Identify which cell holds the provided text, then report its [x, y] central coordinate. 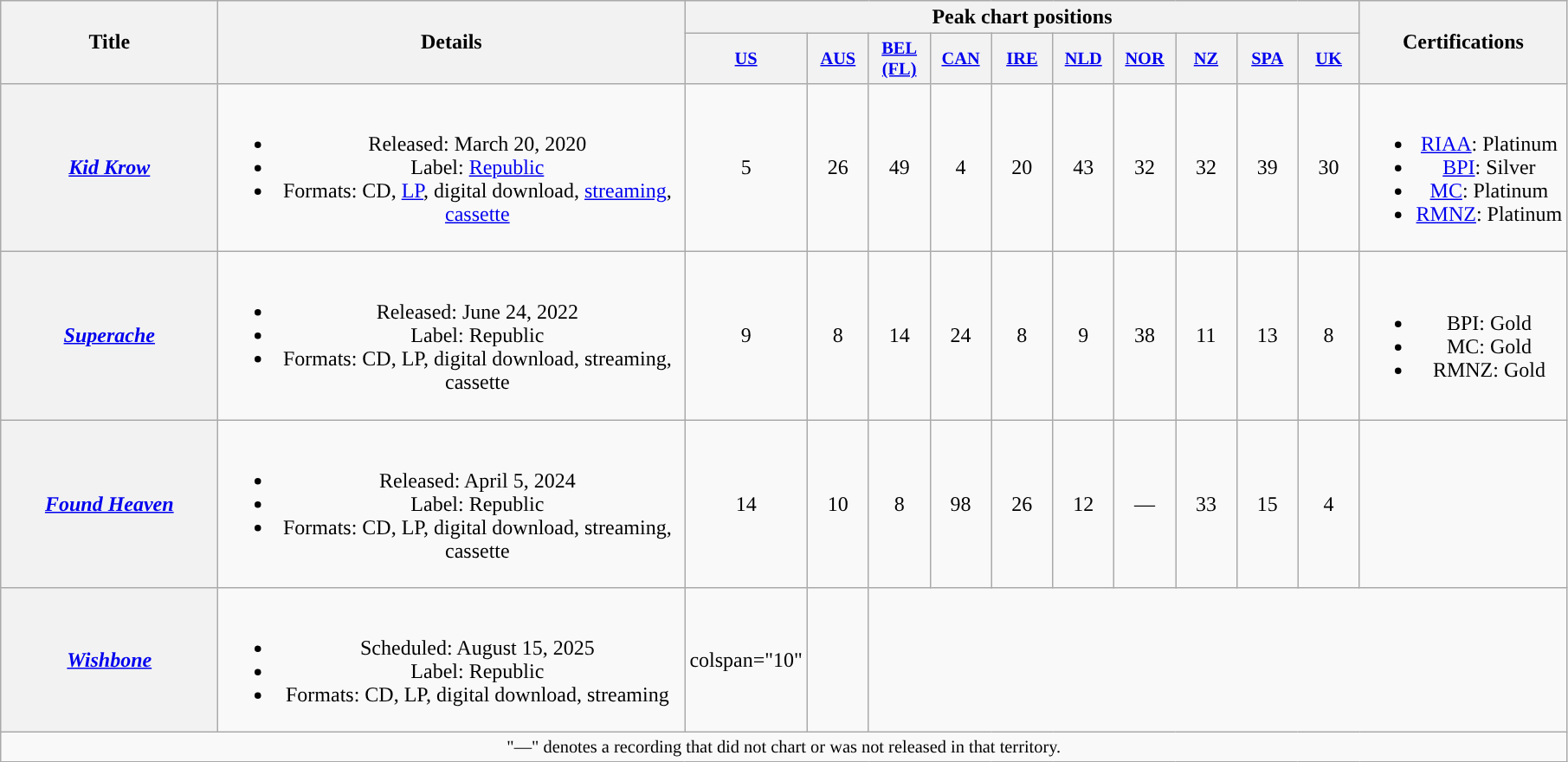
20 [1022, 167]
15 [1268, 504]
SPA [1268, 59]
43 [1084, 167]
Released: June 24, 2022Label: RepublicFormats: CD, LP, digital download, streaming, cassette [452, 336]
98 [961, 504]
Wishbone [109, 660]
CAN [961, 59]
NOR [1145, 59]
"—" denotes a recording that did not chart or was not released in that territory. [784, 747]
Scheduled: August 15, 2025Label: RepublicFormats: CD, LP, digital download, streaming [452, 660]
11 [1207, 336]
13 [1268, 336]
NZ [1207, 59]
Superache [109, 336]
BPI: GoldMC: GoldRMNZ: Gold [1463, 336]
38 [1145, 336]
39 [1268, 167]
US [746, 59]
AUS [838, 59]
Released: March 20, 2020Label: RepublicFormats: CD, LP, digital download, streaming, cassette [452, 167]
Kid Krow [109, 167]
Title [109, 42]
12 [1084, 504]
49 [899, 167]
Certifications [1463, 42]
Peak chart positions [1022, 17]
— [1145, 504]
33 [1207, 504]
10 [838, 504]
Released: April 5, 2024Label: RepublicFormats: CD, LP, digital download, streaming, cassette [452, 504]
24 [961, 336]
BEL(FL) [899, 59]
Found Heaven [109, 504]
30 [1328, 167]
5 [746, 167]
RIAA: PlatinumBPI: SilverMC: PlatinumRMNZ: Platinum [1463, 167]
colspan="10" [746, 660]
NLD [1084, 59]
IRE [1022, 59]
UK [1328, 59]
Details [452, 42]
